Locate the cell with the specified text and output its [x, y] center coordinate. 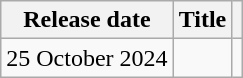
Release date [87, 20]
Title [202, 20]
25 October 2024 [87, 58]
